Return [X, Y] of the center of cell containing provided text 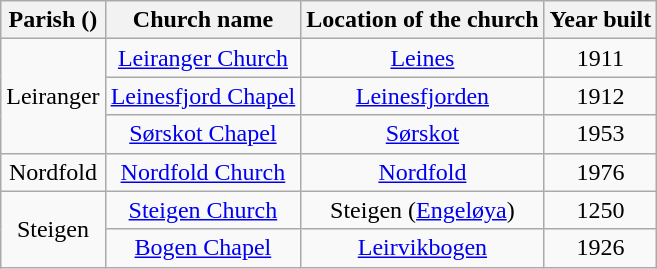
Church name [203, 20]
Sørskot Chapel [203, 134]
1912 [600, 96]
1976 [600, 172]
Leinesfjorden [422, 96]
Nordfold Church [203, 172]
Sørskot [422, 134]
Steigen [53, 229]
Leinesfjord Chapel [203, 96]
Parish () [53, 20]
1926 [600, 248]
1911 [600, 58]
Leiranger Church [203, 58]
Leiranger [53, 96]
Leirvikbogen [422, 248]
Bogen Chapel [203, 248]
1250 [600, 210]
1953 [600, 134]
Year built [600, 20]
Leines [422, 58]
Steigen (Engeløya) [422, 210]
Steigen Church [203, 210]
Location of the church [422, 20]
